Locate the cell with the specified text and output its (X, Y) center coordinate. 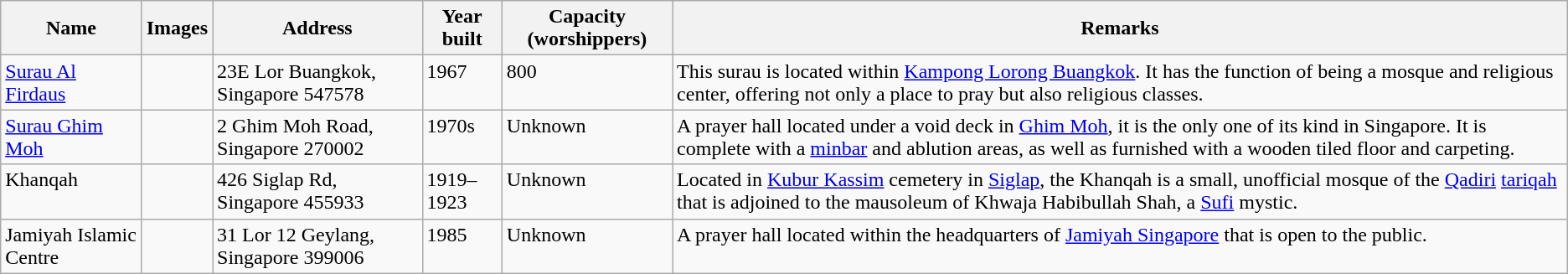
1919–1923 (462, 191)
23E Lor Buangkok, Singapore 547578 (317, 82)
800 (586, 82)
Images (177, 28)
2 Ghim Moh Road, Singapore 270002 (317, 137)
31 Lor 12 Geylang, Singapore 399006 (317, 246)
426 Siglap Rd, Singapore 455933 (317, 191)
1985 (462, 246)
1970s (462, 137)
Surau Al Firdaus (71, 82)
1967 (462, 82)
Jamiyah Islamic Centre (71, 246)
Khanqah (71, 191)
Capacity (worshippers) (586, 28)
Year built (462, 28)
Surau Ghim Moh (71, 137)
Remarks (1121, 28)
A prayer hall located within the headquarters of Jamiyah Singapore that is open to the public. (1121, 246)
Address (317, 28)
Name (71, 28)
